Detect which cell encompasses the target text, then output its (x, y) center coordinate. 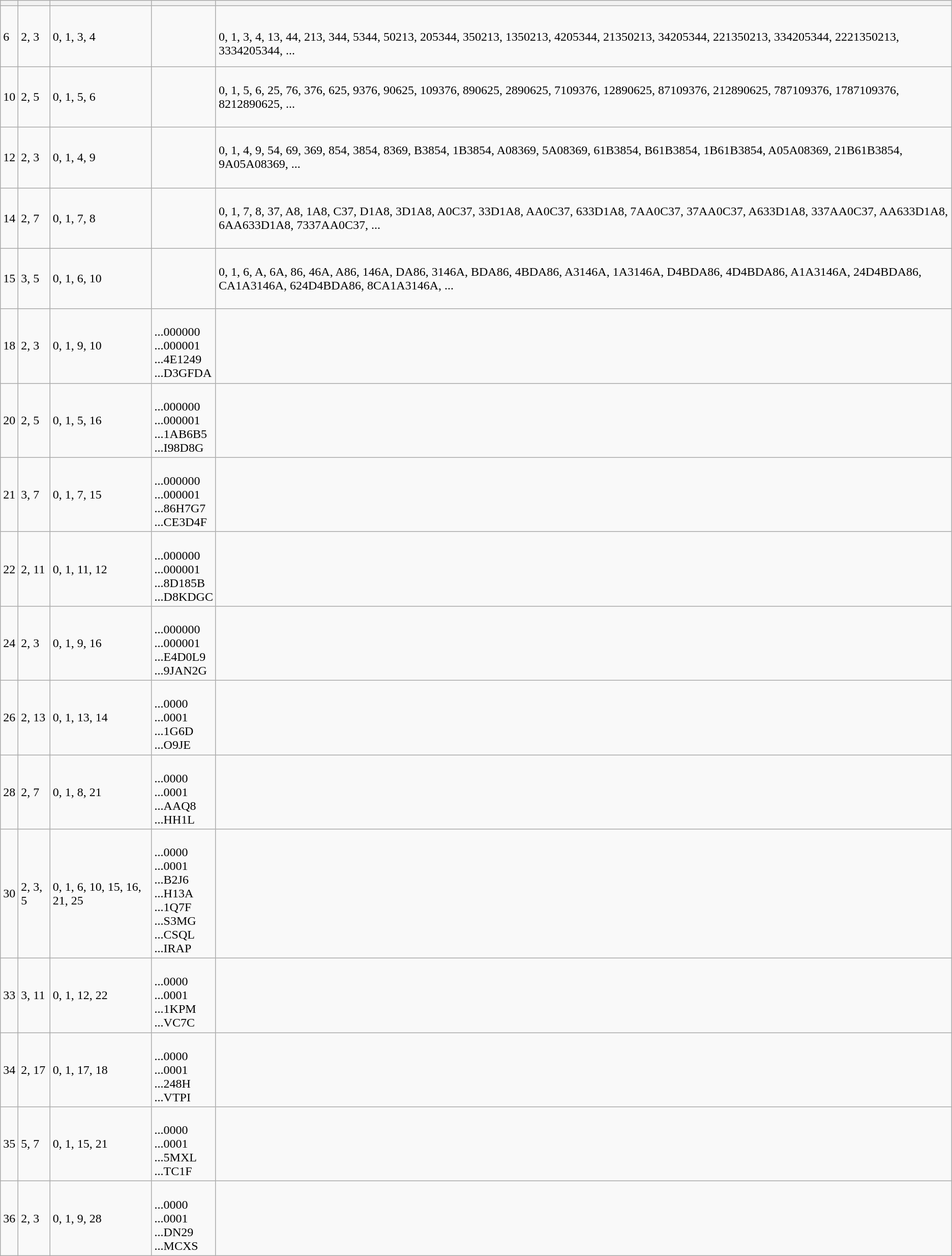
20 (9, 420)
0, 1, 5, 6 (101, 97)
0, 1, 13, 14 (101, 717)
24 (9, 643)
0, 1, 12, 22 (101, 996)
...000000...000001...4E1249...D3GFDA (184, 346)
33 (9, 996)
5, 7 (34, 1144)
0, 1, 3, 4 (101, 37)
...0000...0001...1KPM...VC7C (184, 996)
3, 11 (34, 996)
6 (9, 37)
34 (9, 1070)
...000000...000001...86H7G7...CE3D4F (184, 494)
...000000...000001...E4D0L9...9JAN2G (184, 643)
0, 1, 6, 10 (101, 279)
36 (9, 1218)
0, 1, 7, 8 (101, 218)
0, 1, 15, 21 (101, 1144)
0, 1, 17, 18 (101, 1070)
2, 11 (34, 569)
0, 1, 9, 28 (101, 1218)
0, 1, 7, 15 (101, 494)
...0000...0001...B2J6...H13A...1Q7F...S3MG...CSQL...IRAP (184, 894)
0, 1, 6, 10, 15, 16, 21, 25 (101, 894)
0, 1, 11, 12 (101, 569)
...0000...0001...5MXL...TC1F (184, 1144)
2, 13 (34, 717)
30 (9, 894)
3, 5 (34, 279)
21 (9, 494)
...0000...0001...1G6D...O9JE (184, 717)
35 (9, 1144)
0, 1, 5, 16 (101, 420)
15 (9, 279)
...0000...0001...AAQ8...HH1L (184, 792)
22 (9, 569)
...000000...000001...8D185B...D8KDGC (184, 569)
...000000...000001...1AB6B5...I98D8G (184, 420)
26 (9, 717)
12 (9, 158)
28 (9, 792)
...0000...0001...DN29...MCXS (184, 1218)
0, 1, 8, 21 (101, 792)
18 (9, 346)
0, 1, 9, 16 (101, 643)
0, 1, 5, 6, 25, 76, 376, 625, 9376, 90625, 109376, 890625, 2890625, 7109376, 12890625, 87109376, 212890625, 787109376, 1787109376, 8212890625, ... (584, 97)
10 (9, 97)
2, 17 (34, 1070)
14 (9, 218)
...0000...0001...248H...VTPI (184, 1070)
0, 1, 3, 4, 13, 44, 213, 344, 5344, 50213, 205344, 350213, 1350213, 4205344, 21350213, 34205344, 221350213, 334205344, 2221350213, 3334205344, ... (584, 37)
0, 1, 9, 10 (101, 346)
3, 7 (34, 494)
2, 3, 5 (34, 894)
0, 1, 4, 9 (101, 158)
0, 1, 4, 9, 54, 69, 369, 854, 3854, 8369, B3854, 1B3854, A08369, 5A08369, 61B3854, B61B3854, 1B61B3854, A05A08369, 21B61B3854, 9A05A08369, ... (584, 158)
